Determine the [x, y] coordinate at the center of the cell enclosing the given text.  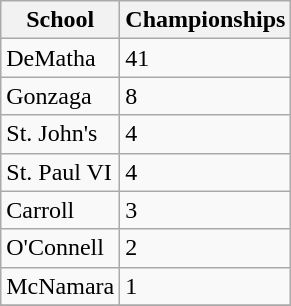
1 [206, 286]
Carroll [60, 210]
School [60, 20]
8 [206, 96]
McNamara [60, 286]
St. John's [60, 134]
3 [206, 210]
DeMatha [60, 58]
Gonzaga [60, 96]
St. Paul VI [60, 172]
O'Connell [60, 248]
Championships [206, 20]
41 [206, 58]
2 [206, 248]
